Locate the cell with the specified text and output its [x, y] center coordinate. 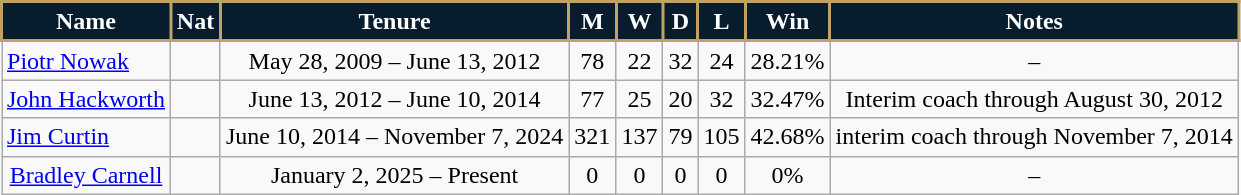
78 [592, 60]
25 [640, 99]
interim coach through November 7, 2014 [1034, 137]
20 [680, 99]
Jim Curtin [86, 137]
22 [640, 60]
D [680, 22]
32.47% [788, 99]
Nat [196, 22]
28.21% [788, 60]
Piotr Nowak [86, 60]
Bradley Carnell [86, 175]
Notes [1034, 22]
L [722, 22]
0% [788, 175]
321 [592, 137]
M [592, 22]
77 [592, 99]
42.68% [788, 137]
79 [680, 137]
John Hackworth [86, 99]
Name [86, 22]
24 [722, 60]
137 [640, 137]
Interim coach through August 30, 2012 [1034, 99]
Win [788, 22]
105 [722, 137]
June 10, 2014 – November 7, 2024 [394, 137]
June 13, 2012 – June 10, 2014 [394, 99]
W [640, 22]
January 2, 2025 – Present [394, 175]
May 28, 2009 – June 13, 2012 [394, 60]
Tenure [394, 22]
